Determine the [x, y] coordinate at the center of the cell enclosing the given text.  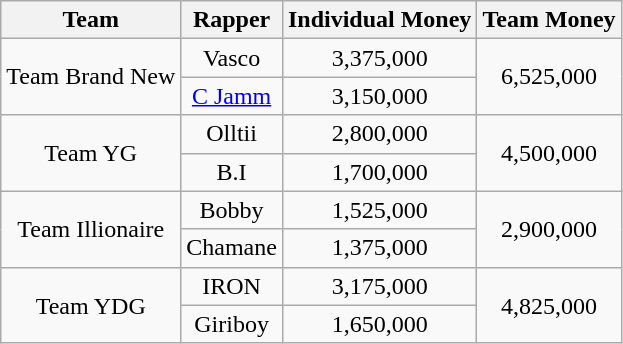
Team [91, 20]
3,150,000 [379, 96]
IRON [232, 286]
6,525,000 [549, 77]
Rapper [232, 20]
1,700,000 [379, 172]
B.I [232, 172]
Team YG [91, 153]
Team YDG [91, 305]
3,375,000 [379, 58]
2,800,000 [379, 134]
4,825,000 [549, 305]
1,375,000 [379, 248]
Team Illionaire [91, 229]
1,525,000 [379, 210]
2,900,000 [549, 229]
Giriboy [232, 324]
1,650,000 [379, 324]
Chamane [232, 248]
Vasco [232, 58]
Bobby [232, 210]
4,500,000 [549, 153]
Team Brand New [91, 77]
Olltii [232, 134]
Team Money [549, 20]
Individual Money [379, 20]
3,175,000 [379, 286]
C Jamm [232, 96]
